Output the [x, y] coordinate of the center of the cell containing the given text.  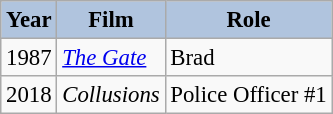
1987 [29, 58]
Role [248, 20]
Brad [248, 58]
Film [111, 20]
2018 [29, 95]
Year [29, 20]
Police Officer #1 [248, 95]
The Gate [111, 58]
Collusions [111, 95]
